Search for the cell housing the specified text and yield its (X, Y) center coordinate. 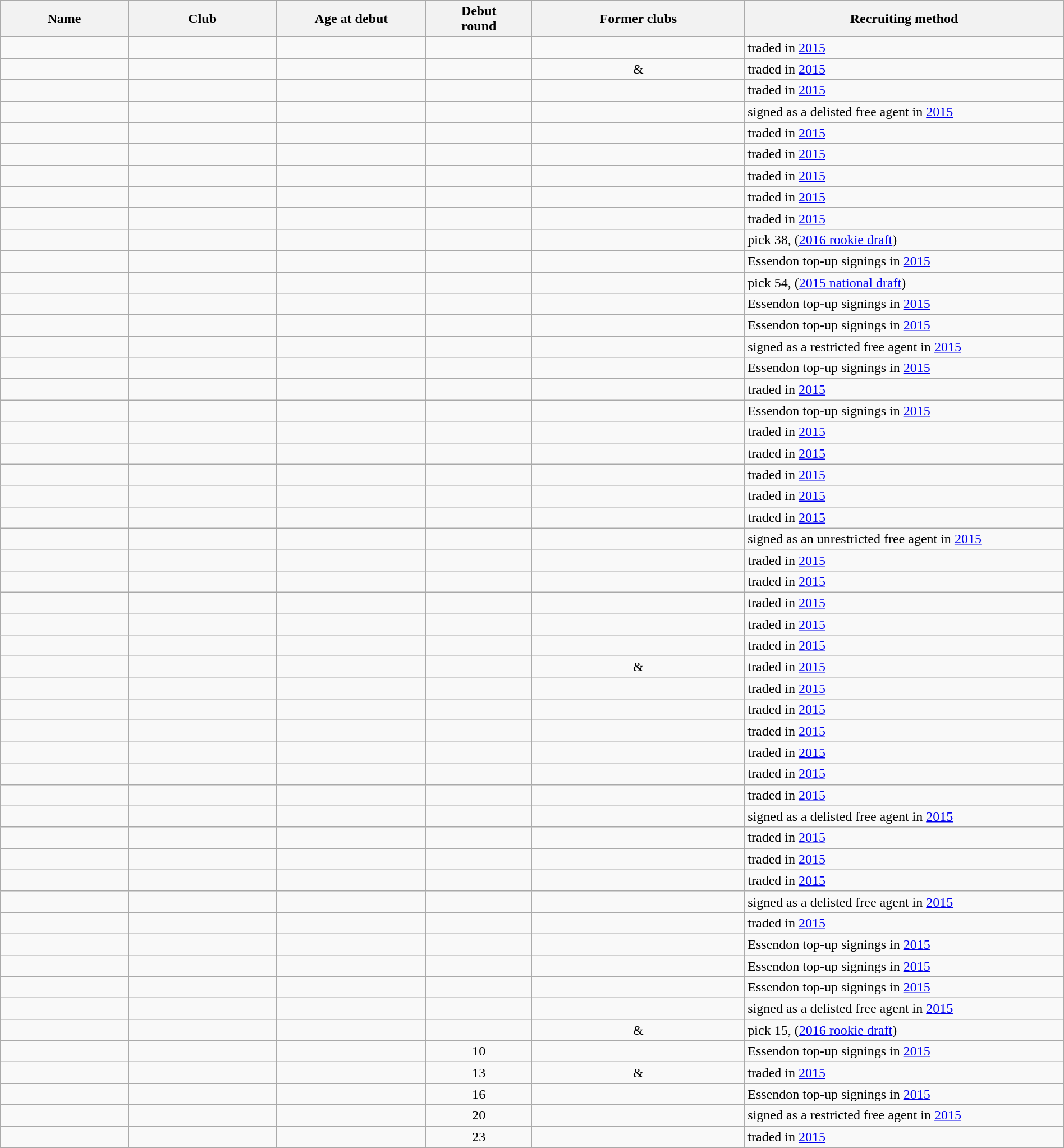
pick 38, (2016 rookie draft) (904, 240)
Recruiting method (904, 19)
Age at debut (351, 19)
23 (479, 1137)
signed as an unrestricted free agent in 2015 (904, 539)
20 (479, 1115)
pick 15, (2016 rookie draft) (904, 1030)
Name (64, 19)
Debutround (479, 19)
16 (479, 1094)
10 (479, 1051)
13 (479, 1073)
pick 54, (2015 national draft) (904, 282)
Former clubs (639, 19)
Club (202, 19)
